From the cell containing the given text, extract its center point as (X, Y) coordinate. 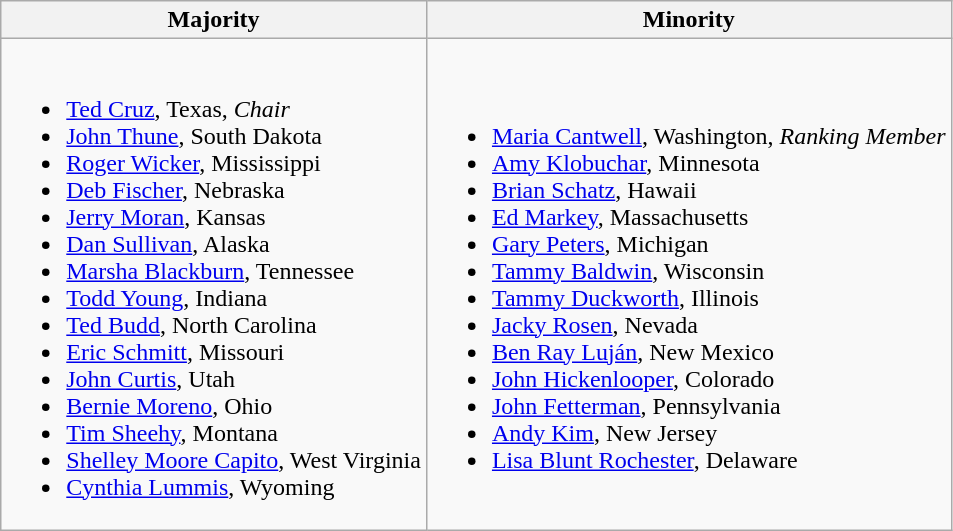
Minority (688, 20)
Majority (214, 20)
